Extract the [x, y] coordinate from the center of the cell holding the provided text.  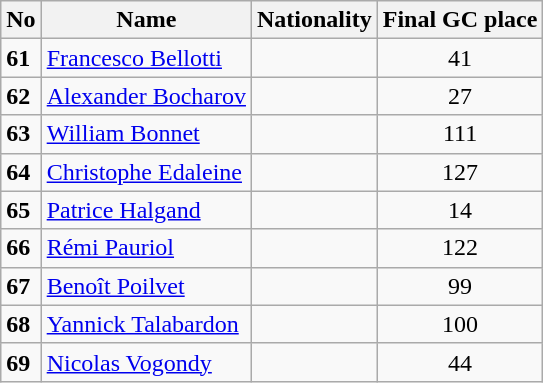
44 [460, 362]
Alexander Bocharov [146, 96]
62 [21, 96]
122 [460, 248]
63 [21, 134]
61 [21, 58]
Yannick Talabardon [146, 324]
41 [460, 58]
14 [460, 210]
Benoît Poilvet [146, 286]
66 [21, 248]
Name [146, 20]
65 [21, 210]
64 [21, 172]
William Bonnet [146, 134]
Final GC place [460, 20]
27 [460, 96]
Francesco Bellotti [146, 58]
Nicolas Vogondy [146, 362]
69 [21, 362]
Rémi Pauriol [146, 248]
99 [460, 286]
67 [21, 286]
111 [460, 134]
127 [460, 172]
Christophe Edaleine [146, 172]
No [21, 20]
68 [21, 324]
Patrice Halgand [146, 210]
Nationality [314, 20]
100 [460, 324]
